Determine the [x, y] coordinate at the center of the cell enclosing the given text.  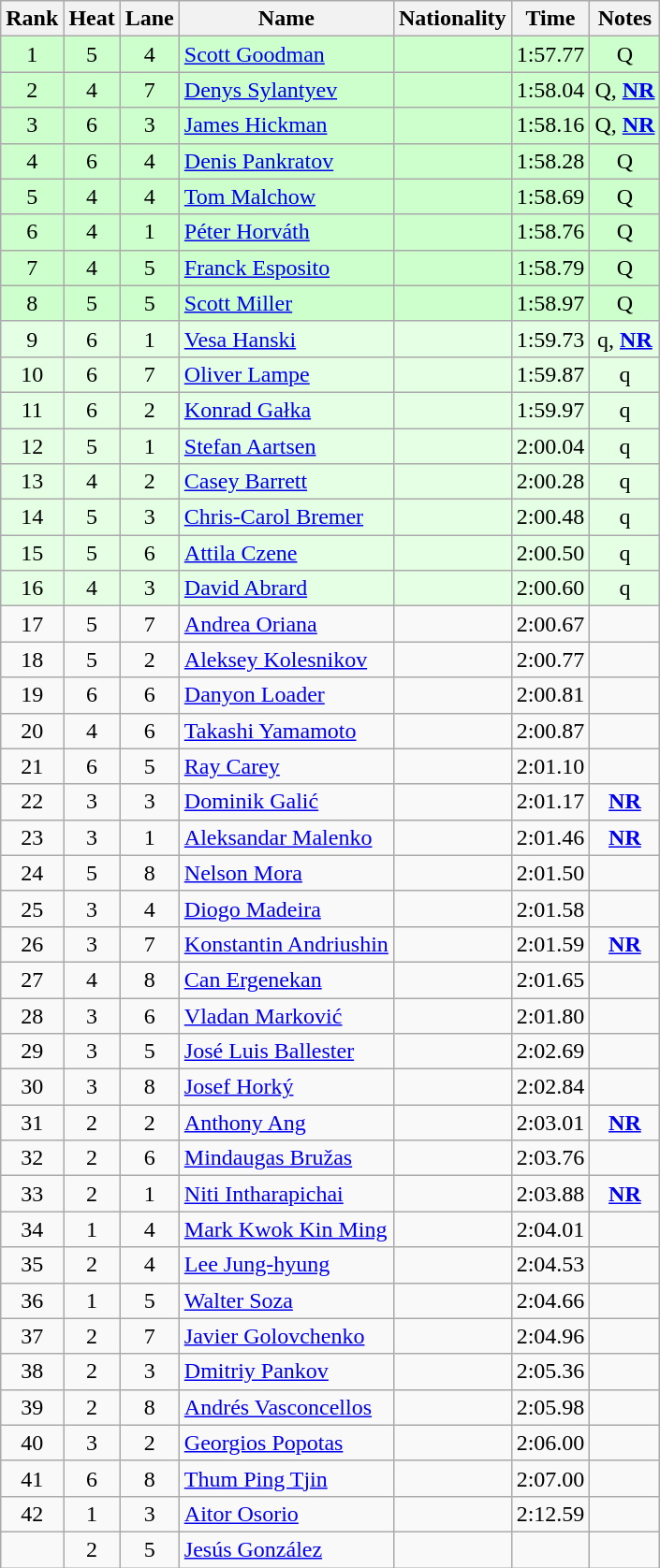
2:06.00 [550, 1443]
Denis Pankratov [286, 161]
39 [32, 1407]
Chris-Carol Bremer [286, 517]
1:58.79 [550, 268]
1:59.87 [550, 374]
Denys Sylantyev [286, 90]
Time [550, 19]
2:02.84 [550, 1087]
Aleksandar Malenko [286, 837]
41 [32, 1478]
Dmitriy Pankov [286, 1372]
Lane [150, 19]
1:58.28 [550, 161]
1:58.69 [550, 196]
James Hickman [286, 125]
2:07.00 [550, 1478]
36 [32, 1300]
1:58.16 [550, 125]
42 [32, 1514]
35 [32, 1265]
Name [286, 19]
Konrad Gałka [286, 410]
Nelson Mora [286, 873]
Scott Miller [286, 303]
Anthony Ang [286, 1123]
2:01.65 [550, 980]
2:00.28 [550, 482]
2:01.59 [550, 944]
Walter Soza [286, 1300]
David Abrard [286, 588]
11 [32, 410]
2:03.76 [550, 1158]
38 [32, 1372]
19 [32, 695]
2:00.60 [550, 588]
Vesa Hanski [286, 339]
Diogo Madeira [286, 908]
2:03.01 [550, 1123]
2:04.96 [550, 1336]
2:03.88 [550, 1194]
Mindaugas Bružas [286, 1158]
22 [32, 802]
Rank [32, 19]
30 [32, 1087]
2:05.36 [550, 1372]
24 [32, 873]
Heat [92, 19]
2:00.87 [550, 731]
Danyon Loader [286, 695]
13 [32, 482]
Scott Goodman [286, 54]
Georgios Popotas [286, 1443]
2:02.69 [550, 1052]
Nationality [452, 19]
Andrés Vasconcellos [286, 1407]
37 [32, 1336]
25 [32, 908]
Franck Esposito [286, 268]
1:58.97 [550, 303]
14 [32, 517]
2:01.50 [550, 873]
2:01.46 [550, 837]
Tom Malchow [286, 196]
2:04.53 [550, 1265]
9 [32, 339]
32 [32, 1158]
31 [32, 1123]
2:12.59 [550, 1514]
27 [32, 980]
2:00.67 [550, 624]
1:58.76 [550, 232]
Aitor Osorio [286, 1514]
Niti Intharapichai [286, 1194]
1:58.04 [550, 90]
Takashi Yamamoto [286, 731]
Aleksey Kolesnikov [286, 660]
2:00.48 [550, 517]
2:00.81 [550, 695]
Jesús González [286, 1549]
23 [32, 837]
Vladan Marković [286, 1015]
Andrea Oriana [286, 624]
Can Ergenekan [286, 980]
2:01.58 [550, 908]
2:00.50 [550, 553]
29 [32, 1052]
18 [32, 660]
Mark Kwok Kin Ming [286, 1229]
34 [32, 1229]
1:59.73 [550, 339]
Lee Jung-hyung [286, 1265]
2:01.17 [550, 802]
2:04.01 [550, 1229]
10 [32, 374]
Thum Ping Tjin [286, 1478]
2:01.10 [550, 766]
16 [32, 588]
Javier Golovchenko [286, 1336]
Attila Czene [286, 553]
1:59.97 [550, 410]
Notes [625, 19]
2:01.80 [550, 1015]
33 [32, 1194]
Péter Horváth [286, 232]
2:04.66 [550, 1300]
15 [32, 553]
Oliver Lampe [286, 374]
Josef Horký [286, 1087]
12 [32, 446]
20 [32, 731]
2:00.77 [550, 660]
2:00.04 [550, 446]
1:57.77 [550, 54]
28 [32, 1015]
17 [32, 624]
26 [32, 944]
Dominik Galić [286, 802]
Ray Carey [286, 766]
Konstantin Andriushin [286, 944]
2:05.98 [550, 1407]
José Luis Ballester [286, 1052]
40 [32, 1443]
q, NR [625, 339]
Casey Barrett [286, 482]
Stefan Aartsen [286, 446]
21 [32, 766]
